Extract the (x, y) coordinate from the center of the cell holding the provided text.  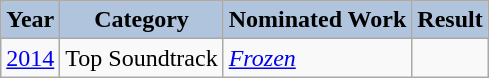
Result (450, 20)
Top Soundtrack (142, 58)
Nominated Work (318, 20)
Year (30, 20)
2014 (30, 58)
Category (142, 20)
Frozen (318, 58)
